Output the [x, y] coordinate of the center of the cell containing the given text.  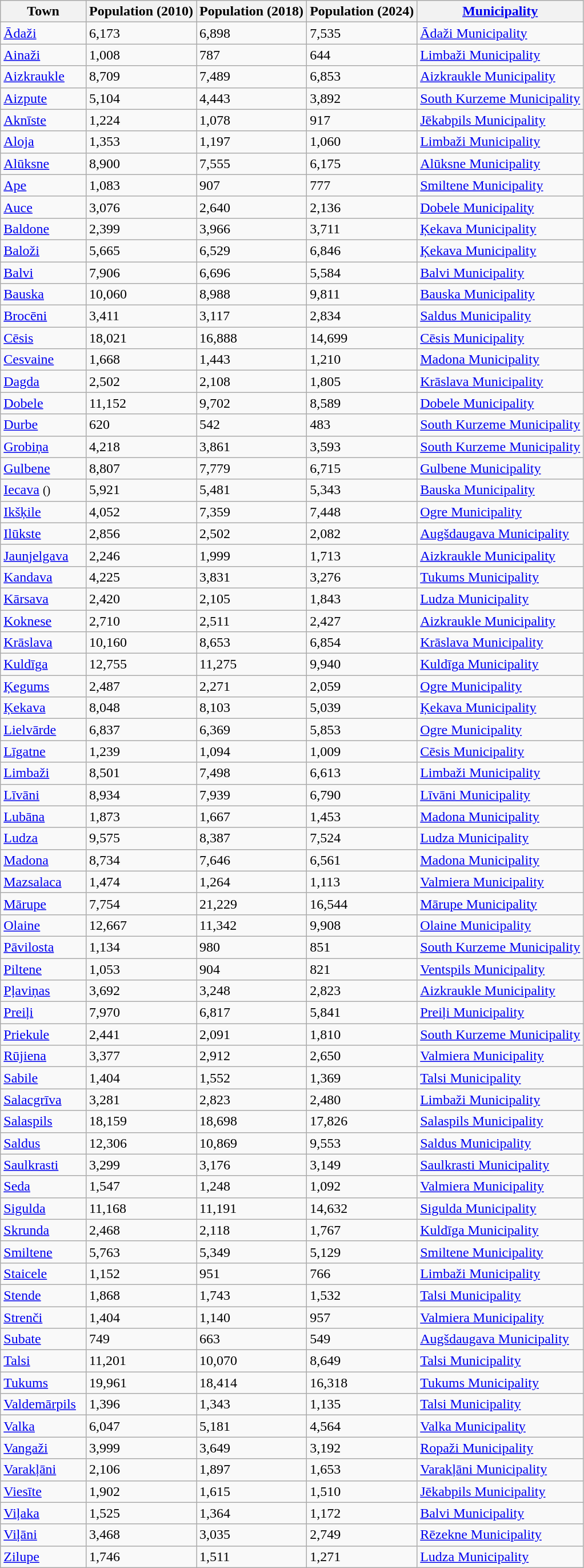
2,441 [141, 1034]
Pāvilosta [43, 947]
Municipality [501, 11]
Mārupe Municipality [501, 904]
8,501 [141, 773]
3,176 [251, 1165]
5,129 [362, 1252]
Lielvārde [43, 730]
Gulbene [43, 468]
11,275 [251, 664]
Sigulda [43, 1208]
5,104 [141, 98]
8,048 [141, 708]
Līgatne [43, 751]
3,076 [141, 207]
6,854 [362, 643]
5,181 [251, 1426]
3,377 [141, 1056]
1,248 [251, 1187]
4,443 [251, 98]
6,613 [362, 773]
7,498 [251, 773]
1,843 [362, 599]
1,094 [251, 751]
5,039 [362, 708]
7,906 [141, 273]
9,811 [362, 295]
1,369 [362, 1078]
Varakļāni [43, 1470]
1,810 [362, 1034]
6,715 [362, 468]
7,489 [251, 77]
1,264 [251, 882]
2,749 [362, 1535]
1,134 [141, 947]
3,248 [251, 991]
3,468 [141, 1535]
1,743 [251, 1295]
Baldone [43, 229]
6,853 [362, 77]
5,763 [141, 1252]
11,168 [141, 1208]
2,091 [251, 1034]
Ilūkste [43, 534]
6,369 [251, 730]
1,239 [141, 751]
Aknīste [43, 120]
12,306 [141, 1143]
1,805 [362, 381]
Aizkraukle [43, 77]
1,152 [141, 1273]
851 [362, 947]
Salacgrīva [43, 1100]
1,353 [141, 142]
1,364 [251, 1513]
1,396 [141, 1404]
6,846 [362, 250]
Sabile [43, 1078]
1,224 [141, 120]
Piltene [43, 969]
Dagda [43, 381]
7,524 [362, 838]
7,448 [362, 512]
7,939 [251, 795]
9,908 [362, 925]
Smiltene [43, 1252]
6,817 [251, 1013]
11,152 [141, 403]
1,443 [251, 360]
8,103 [251, 708]
Kandava [43, 577]
3,711 [362, 229]
10,070 [251, 1361]
Seda [43, 1187]
6,837 [141, 730]
6,173 [141, 33]
Ropaži Municipality [501, 1448]
957 [362, 1317]
Rūjiena [43, 1056]
1,511 [251, 1557]
7,646 [251, 860]
11,201 [141, 1361]
2,246 [141, 555]
3,192 [362, 1448]
2,856 [141, 534]
1,510 [362, 1491]
542 [251, 425]
Population (2010) [141, 11]
8,709 [141, 77]
904 [251, 969]
Saulkrasti [43, 1165]
16,888 [251, 338]
6,047 [141, 1426]
18,414 [251, 1383]
3,831 [251, 577]
7,779 [251, 468]
1,083 [141, 185]
787 [251, 55]
7,359 [251, 512]
Ādaži Municipality [501, 33]
2,834 [362, 316]
2,511 [251, 620]
917 [362, 120]
Balvi [43, 273]
Staicele [43, 1273]
6,790 [362, 795]
1,140 [251, 1317]
3,966 [251, 229]
980 [251, 947]
2,059 [362, 686]
3,117 [251, 316]
8,589 [362, 403]
1,525 [141, 1513]
1,547 [141, 1187]
1,999 [251, 555]
Valdemārpils [43, 1404]
1,172 [362, 1513]
7,555 [251, 164]
18,021 [141, 338]
Brocēni [43, 316]
Saulkrasti Municipality [501, 1165]
Vangaži [43, 1448]
6,175 [362, 164]
483 [362, 425]
2,420 [141, 599]
10,060 [141, 295]
Ainaži [43, 55]
1,873 [141, 817]
Durbe [43, 425]
1,009 [362, 751]
1,868 [141, 1295]
766 [362, 1273]
Gulbene Municipality [501, 468]
6,696 [251, 273]
1,197 [251, 142]
1,767 [362, 1230]
5,349 [251, 1252]
1,713 [362, 555]
2,480 [362, 1100]
907 [251, 185]
644 [362, 55]
1,746 [141, 1557]
1,053 [141, 969]
2,427 [362, 620]
6,529 [251, 250]
16,544 [362, 904]
1,271 [362, 1557]
7,535 [362, 33]
Aloja [43, 142]
Mazsalaca [43, 882]
2,650 [362, 1056]
Dobele [43, 403]
16,318 [362, 1383]
Ādaži [43, 33]
1,902 [141, 1491]
1,113 [362, 882]
Grobiņa [43, 447]
Madona [43, 860]
10,160 [141, 643]
2,710 [141, 620]
Salaspils Municipality [501, 1121]
620 [141, 425]
951 [251, 1273]
1,552 [251, 1078]
Stende [43, 1295]
Mārupe [43, 904]
Preiļi [43, 1013]
821 [362, 969]
3,035 [251, 1535]
Bauska [43, 295]
4,052 [141, 512]
18,159 [141, 1121]
5,481 [251, 490]
Koknese [43, 620]
3,299 [141, 1165]
Līvāni Municipality [501, 795]
Ikšķile [43, 512]
11,191 [251, 1208]
Valka Municipality [501, 1426]
3,281 [141, 1100]
Varakļāni Municipality [501, 1470]
3,861 [251, 447]
8,387 [251, 838]
2,105 [251, 599]
3,149 [362, 1165]
Ventspils Municipality [501, 969]
12,755 [141, 664]
Strenči [43, 1317]
Viļaka [43, 1513]
14,632 [362, 1208]
777 [362, 185]
1,474 [141, 882]
7,970 [141, 1013]
Limbaži [43, 773]
Krāslava [43, 643]
Skrunda [43, 1230]
Olaine Municipality [501, 925]
9,702 [251, 403]
Cesvaine [43, 360]
3,892 [362, 98]
Lubāna [43, 817]
3,649 [251, 1448]
9,575 [141, 838]
Tukums [43, 1383]
Ķegums [43, 686]
663 [251, 1339]
8,934 [141, 795]
7,754 [141, 904]
1,615 [251, 1491]
Zilupe [43, 1557]
1,092 [362, 1187]
1,532 [362, 1295]
2,399 [141, 229]
4,218 [141, 447]
18,698 [251, 1121]
2,640 [251, 207]
Town [43, 11]
2,108 [251, 381]
Population (2018) [251, 11]
Population (2024) [362, 11]
8,734 [141, 860]
19,961 [141, 1383]
1,453 [362, 817]
5,841 [362, 1013]
Alūksne Municipality [501, 164]
1,653 [362, 1470]
749 [141, 1339]
3,411 [141, 316]
1,210 [362, 360]
14,699 [362, 338]
Pļaviņas [43, 991]
21,229 [251, 904]
5,665 [141, 250]
1,667 [251, 817]
Alūksne [43, 164]
Preiļi Municipality [501, 1013]
Kuldīga [43, 664]
4,564 [362, 1426]
5,343 [362, 490]
3,999 [141, 1448]
2,082 [362, 534]
Ludza [43, 838]
4,225 [141, 577]
2,136 [362, 207]
Cēsis [43, 338]
Līvāni [43, 795]
Ape [43, 185]
Rēzekne Municipality [501, 1535]
2,106 [141, 1470]
Aizpute [43, 98]
1,060 [362, 142]
1,668 [141, 360]
8,988 [251, 295]
Baloži [43, 250]
5,584 [362, 273]
Sigulda Municipality [501, 1208]
3,593 [362, 447]
1,135 [362, 1404]
Jaunjelgava [43, 555]
Auce [43, 207]
Subate [43, 1339]
Priekule [43, 1034]
Kārsava [43, 599]
Olaine [43, 925]
8,653 [251, 643]
3,276 [362, 577]
549 [362, 1339]
1,343 [251, 1404]
Iecava () [43, 490]
Ķekava [43, 708]
6,898 [251, 33]
5,853 [362, 730]
2,487 [141, 686]
1,078 [251, 120]
9,940 [362, 664]
5,921 [141, 490]
11,342 [251, 925]
1,897 [251, 1470]
2,468 [141, 1230]
8,649 [362, 1361]
Salaspils [43, 1121]
Valka [43, 1426]
8,807 [141, 468]
3,692 [141, 991]
2,118 [251, 1230]
2,912 [251, 1056]
Saldus [43, 1143]
10,869 [251, 1143]
6,561 [362, 860]
Viļāni [43, 1535]
Viesīte [43, 1491]
9,553 [362, 1143]
Talsi [43, 1361]
12,667 [141, 925]
8,900 [141, 164]
2,271 [251, 686]
17,826 [362, 1121]
1,008 [141, 55]
